Identify which cell holds the provided text, then report its (x, y) central coordinate. 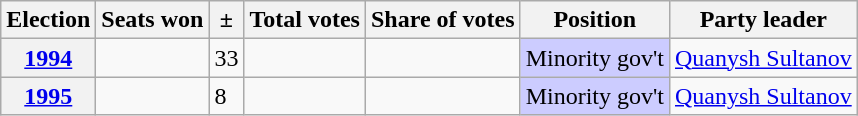
Seats won (152, 20)
Election (48, 20)
33 (226, 58)
Share of votes (442, 20)
Position (594, 20)
8 (226, 96)
± (226, 20)
1995 (48, 96)
Party leader (763, 20)
Total votes (305, 20)
1994 (48, 58)
